Identify which cell holds the provided text, then report its (x, y) central coordinate. 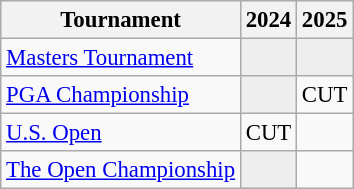
Tournament (121, 20)
Masters Tournament (121, 58)
2025 (325, 20)
U.S. Open (121, 133)
PGA Championship (121, 95)
The Open Championship (121, 170)
2024 (268, 20)
